Return the (X, Y) coordinate for the center point of the cell that contains the specified text.  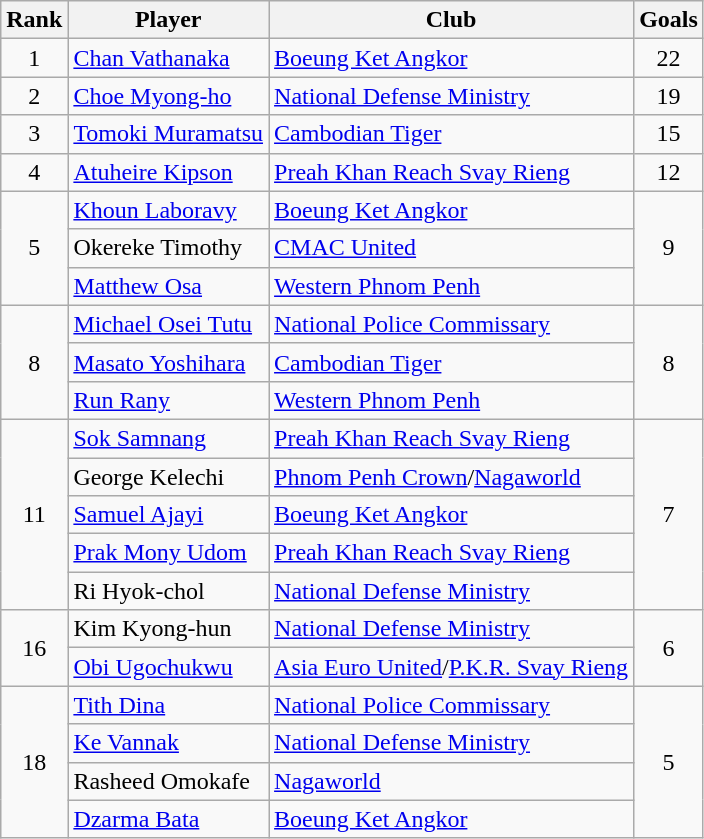
Matthew Osa (168, 286)
15 (669, 134)
Ri Hyok-chol (168, 591)
Sok Samnang (168, 438)
Player (168, 20)
3 (34, 134)
Club (452, 20)
Masato Yoshihara (168, 362)
Phnom Penh Crown/Nagaworld (452, 477)
11 (34, 514)
Tith Dina (168, 705)
18 (34, 762)
Obi Ugochukwu (168, 667)
4 (34, 172)
Ke Vannak (168, 743)
1 (34, 58)
CMAC United (452, 248)
Nagaworld (452, 781)
19 (669, 96)
6 (669, 648)
2 (34, 96)
Rank (34, 20)
Rasheed Omokafe (168, 781)
Michael Osei Tutu (168, 324)
Samuel Ajayi (168, 515)
16 (34, 648)
George Kelechi (168, 477)
Asia Euro United/P.K.R. Svay Rieng (452, 667)
Run Rany (168, 400)
22 (669, 58)
Okereke Timothy (168, 248)
9 (669, 248)
Goals (669, 20)
Tomoki Muramatsu (168, 134)
Kim Kyong-hun (168, 629)
Chan Vathanaka (168, 58)
7 (669, 514)
Khoun Laboravy (168, 210)
Atuheire Kipson (168, 172)
Dzarma Bata (168, 819)
Choe Myong-ho (168, 96)
Prak Mony Udom (168, 553)
12 (669, 172)
